Locate the cell with the specified text and output its [X, Y] center coordinate. 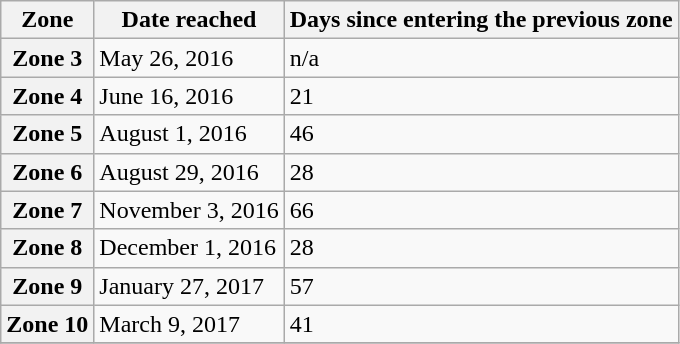
66 [481, 210]
Zone 10 [48, 324]
Zone 4 [48, 96]
Zone 5 [48, 134]
January 27, 2017 [189, 286]
Zone [48, 20]
December 1, 2016 [189, 248]
Date reached [189, 20]
Days since entering the previous zone [481, 20]
Zone 8 [48, 248]
n/a [481, 58]
August 1, 2016 [189, 134]
November 3, 2016 [189, 210]
21 [481, 96]
Zone 7 [48, 210]
Zone 3 [48, 58]
March 9, 2017 [189, 324]
August 29, 2016 [189, 172]
46 [481, 134]
May 26, 2016 [189, 58]
Zone 9 [48, 286]
57 [481, 286]
June 16, 2016 [189, 96]
41 [481, 324]
Zone 6 [48, 172]
